Extract the [x, y] coordinate from the center of the cell holding the provided text.  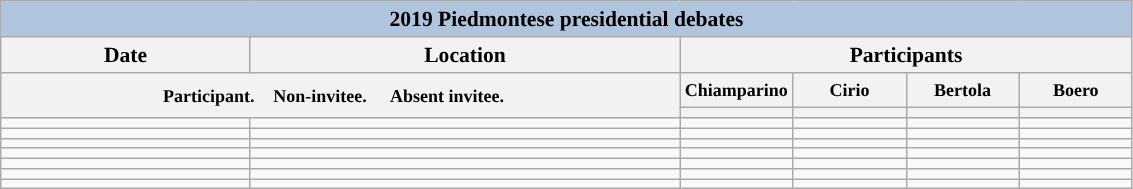
Cirio [850, 90]
2019 Piedmontese presidential debates [567, 19]
Bertola [962, 90]
Chiamparino [736, 90]
Location [464, 55]
Participants [906, 55]
Boero [1076, 90]
Date [126, 55]
Participant. Non-invitee. Absent invitee. [340, 95]
